Extract the (x, y) coordinate from the center of the cell holding the provided text.  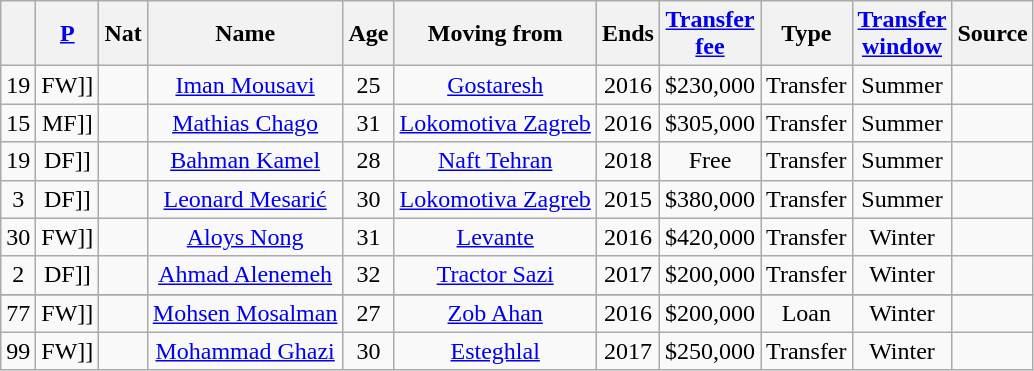
2 (18, 275)
Free (710, 161)
Mohsen Mosalman (245, 313)
Nat (123, 34)
Source (992, 34)
Transferwindow (902, 34)
$250,000 (710, 351)
$420,000 (710, 237)
MF]] (68, 123)
Iman Mousavi (245, 85)
Aloys Nong (245, 237)
77 (18, 313)
Type (807, 34)
Levante (495, 237)
Tractor Sazi (495, 275)
Gostaresh (495, 85)
Leonard Mesarić (245, 199)
Transferfee (710, 34)
$305,000 (710, 123)
28 (368, 161)
Bahman Kamel (245, 161)
Loan (807, 313)
Ends (628, 34)
3 (18, 199)
Ahmad Alenemeh (245, 275)
Mohammad Ghazi (245, 351)
Age (368, 34)
2015 (628, 199)
15 (18, 123)
Mathias Chago (245, 123)
Naft Tehran (495, 161)
$380,000 (710, 199)
Name (245, 34)
Moving from (495, 34)
P (68, 34)
32 (368, 275)
2018 (628, 161)
27 (368, 313)
$230,000 (710, 85)
Zob Ahan (495, 313)
99 (18, 351)
25 (368, 85)
Esteghlal (495, 351)
